Provide the (X, Y) coordinate of the cell's center where the given text is located.  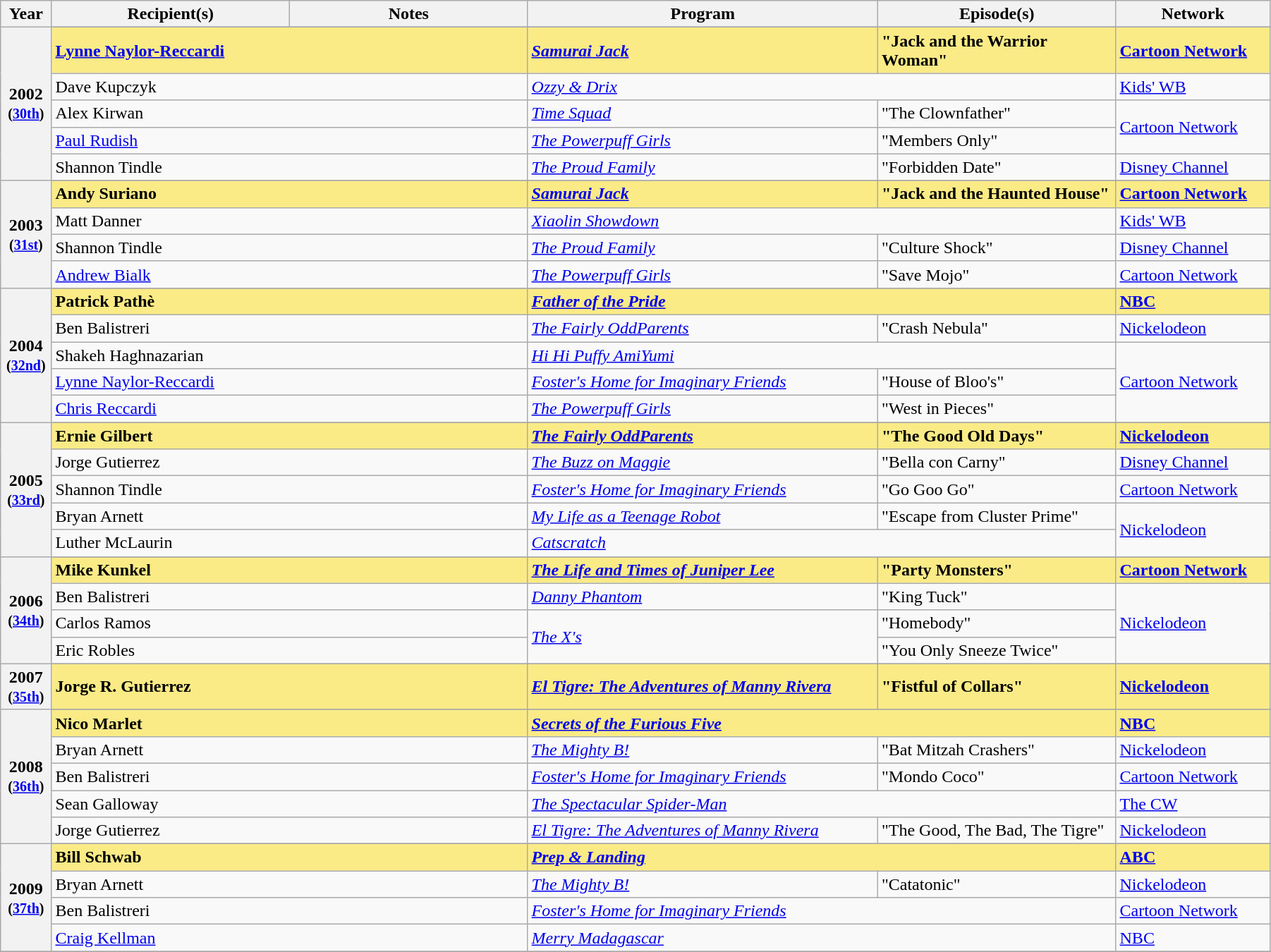
"Escape from Cluster Prime" (997, 516)
Chris Reccardi (289, 409)
Matt Danner (289, 221)
The Buzz on Maggie (703, 463)
"Party Monsters" (997, 570)
My Life as a Teenage Robot (703, 516)
Paul Rudish (289, 140)
Recipient(s) (171, 14)
Nico Marlet (289, 723)
"House of Bloo's" (997, 382)
Xiaolin Showdown (822, 221)
"Jack and the Haunted House" (997, 194)
Bill Schwab (289, 858)
Program (703, 14)
2009 (37th) (26, 898)
The X's (703, 637)
"The Good, The Bad, The Tigre" (997, 831)
"Crash Nebula" (997, 328)
Ernie Gilbert (289, 436)
Prep & Landing (822, 858)
"Forbidden Date" (997, 167)
"Catatonic" (997, 884)
2004 (32nd) (26, 355)
2006 (34th) (26, 610)
"Bella con Carny" (997, 463)
Father of the Pride (822, 301)
Eric Robles (289, 650)
Craig Kellman (289, 938)
"You Only Sneeze Twice" (997, 650)
"Bat Mitzah Crashers" (997, 750)
Alex Kirwan (289, 114)
2008 (36th) (26, 776)
Mike Kunkel (289, 570)
Andrew Bialk (289, 274)
"West in Pieces" (997, 409)
"The Good Old Days" (997, 436)
Sean Galloway (289, 803)
The CW (1193, 803)
"Fistful of Collars" (997, 687)
"Go Goo Go" (997, 489)
Carlos Ramos (289, 623)
Dave Kupczyk (289, 87)
Hi Hi Puffy AmiYumi (822, 355)
Shakeh Haghnazarian (289, 355)
"King Tuck" (997, 597)
2003 (31st) (26, 234)
Time Squad (703, 114)
2007 (35th) (26, 687)
"Homebody" (997, 623)
Secrets of the Furious Five (822, 723)
2005 (33rd) (26, 489)
"Mondo Coco" (997, 776)
Merry Madagascar (822, 938)
Year (26, 14)
Patrick Pathè (289, 301)
Network (1193, 14)
Catscratch (822, 543)
The Life and Times of Juniper Lee (703, 570)
Episode(s) (997, 14)
Danny Phantom (703, 597)
"The Clownfather" (997, 114)
Andy Suriano (289, 194)
2002 (30th) (26, 104)
"Jack and the Warrior Woman" (997, 51)
Ozzy & Drix (822, 87)
The Spectacular Spider-Man (822, 803)
ABC (1193, 858)
Notes (409, 14)
"Culture Shock" (997, 248)
"Members Only" (997, 140)
Jorge R. Gutierrez (289, 687)
"Save Mojo" (997, 274)
Luther McLaurin (289, 543)
